Determine the (X, Y) coordinate at the center of the cell enclosing the given text.  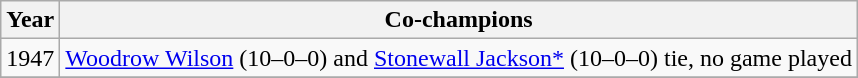
Woodrow Wilson (10–0–0) and Stonewall Jackson* (10–0–0) tie, no game played (459, 58)
Co-champions (459, 20)
1947 (30, 58)
Year (30, 20)
